Locate the cell with the specified text and output its (x, y) center coordinate. 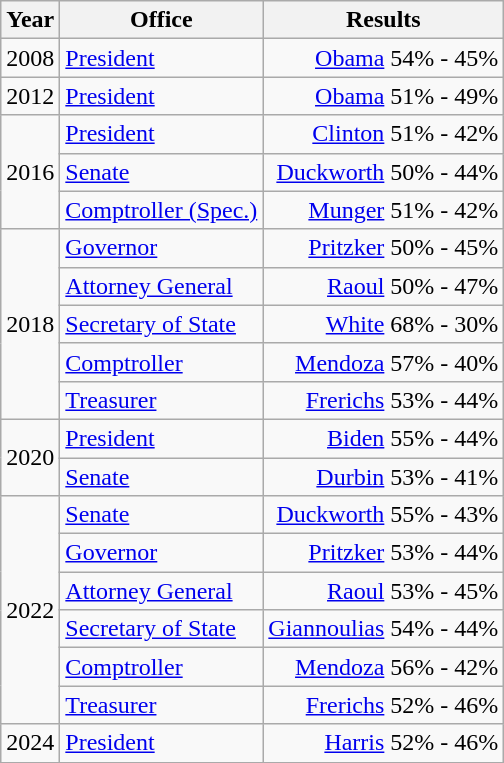
Year (30, 20)
2018 (30, 324)
Mendoza 57% - 40% (384, 362)
2024 (30, 743)
Raoul 50% - 47% (384, 286)
2016 (30, 172)
Munger 51% - 42% (384, 210)
Raoul 53% - 45% (384, 591)
2022 (30, 610)
Duckworth 50% - 44% (384, 172)
2008 (30, 58)
Obama 54% - 45% (384, 58)
White 68% - 30% (384, 324)
Results (384, 20)
Clinton 51% - 42% (384, 134)
Giannoulias 54% - 44% (384, 629)
Obama 51% - 49% (384, 96)
Office (162, 20)
Durbin 53% - 41% (384, 477)
Biden 55% - 44% (384, 438)
Comptroller (Spec.) (162, 210)
2012 (30, 96)
Duckworth 55% - 43% (384, 515)
Harris 52% - 46% (384, 743)
2020 (30, 457)
Frerichs 53% - 44% (384, 400)
Mendoza 56% - 42% (384, 667)
Pritzker 53% - 44% (384, 553)
Pritzker 50% - 45% (384, 248)
Frerichs 52% - 46% (384, 705)
